From the cell containing the given text, extract its center point as [X, Y] coordinate. 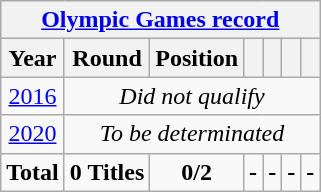
Olympic Games record [160, 20]
0/2 [197, 172]
Total [33, 172]
2016 [33, 96]
Did not qualify [192, 96]
Year [33, 58]
2020 [33, 134]
0 Titles [107, 172]
Position [197, 58]
To be determinated [192, 134]
Round [107, 58]
